Search for the cell housing the specified text and yield its [X, Y] center coordinate. 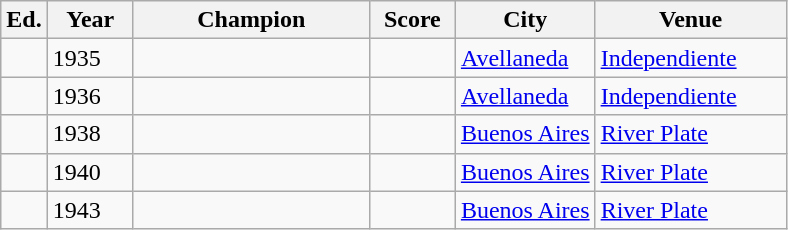
Year [90, 20]
City [525, 20]
Champion [251, 20]
1943 [90, 210]
1936 [90, 96]
1938 [90, 134]
1940 [90, 172]
Score [412, 20]
Venue [690, 20]
Ed. [24, 20]
1935 [90, 58]
